Locate the cell with the specified text and output its [x, y] center coordinate. 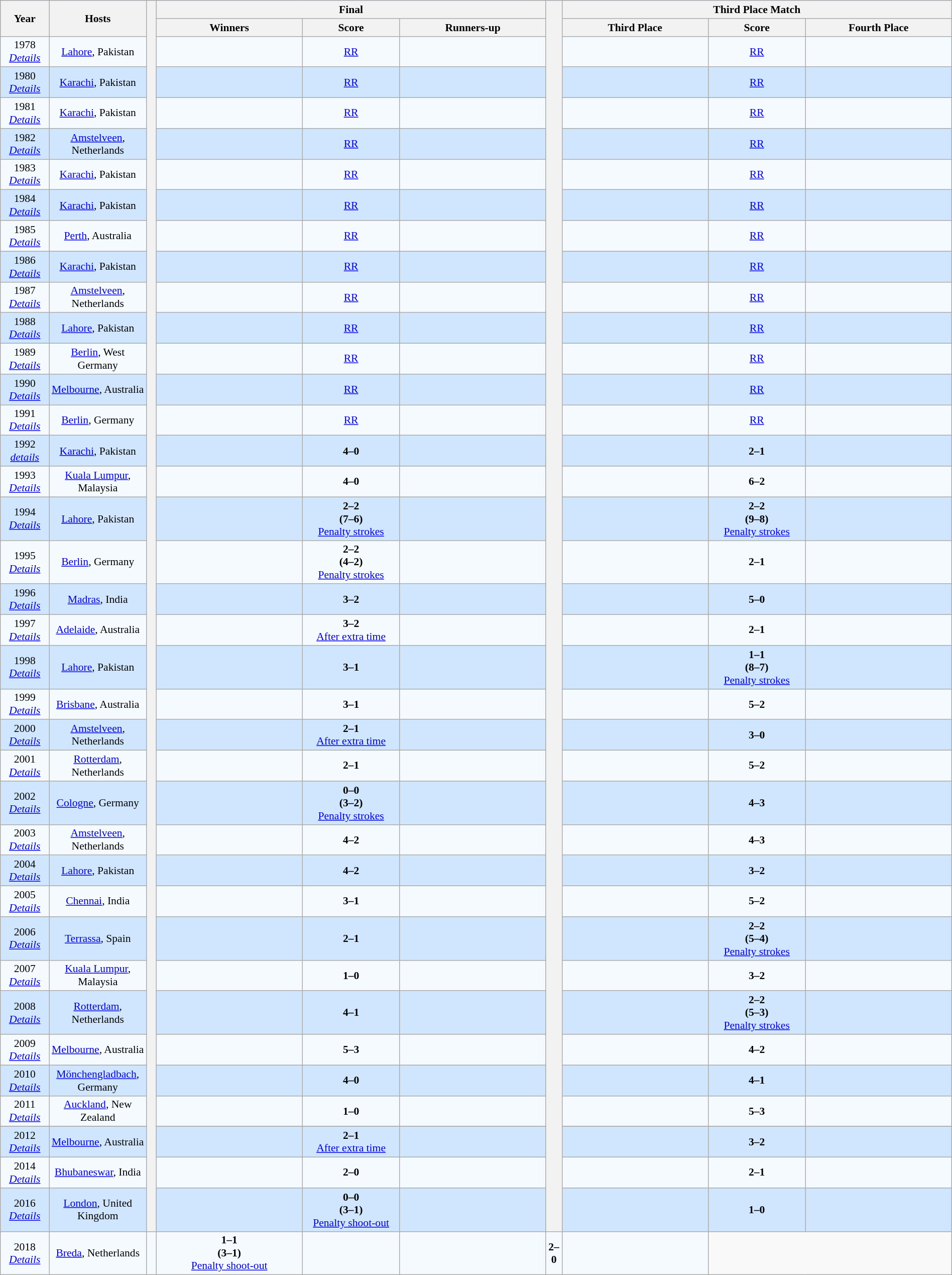
1981 Details [25, 114]
3–2 After extra time [351, 630]
2003 Details [25, 840]
Third Place Match [757, 10]
2008 Details [25, 1013]
1989 Details [25, 359]
Brisbane, Australia [98, 704]
2014 Details [25, 1173]
Cologne, Germany [98, 803]
2–1 After extra time [351, 735]
1988 Details [25, 329]
2002 Details [25, 803]
Bhubaneswar, India [98, 1173]
1985 Details [25, 236]
2–1After extra time [351, 1142]
Adelaide, Australia [98, 630]
1990 Details [25, 390]
1983 Details [25, 175]
6–2 [757, 481]
Auckland, New Zealand [98, 1111]
Perth, Australia [98, 236]
2001 Details [25, 766]
2–2 (7–6) Penalty strokes [351, 518]
Year [25, 18]
1991 Details [25, 420]
2004 Details [25, 871]
3–0 [757, 735]
2–2 (9–8) Penalty strokes [757, 518]
1–1 (8–7) Penalty strokes [757, 667]
2007 Details [25, 976]
1996 Details [25, 600]
Runners-up [473, 28]
Chennai, India [98, 901]
Madras, India [98, 600]
Breda, Netherlands [98, 1253]
2000 Details [25, 735]
Berlin, West Germany [98, 359]
2010 Details [25, 1080]
1995 Details [25, 563]
Fourth Place [879, 28]
1999 Details [25, 704]
1986 Details [25, 266]
Final [351, 10]
0–0 (3–2) Penalty strokes [351, 803]
Hosts [98, 18]
5–0 [757, 600]
1982 Details [25, 144]
1993 Details [25, 481]
1998 Details [25, 667]
1994 Details [25, 518]
London, United Kingdom [98, 1210]
Third Place [635, 28]
1992 details [25, 451]
2–2 (5–3) Penalty strokes [757, 1013]
2016 Details [25, 1210]
2009 Details [25, 1050]
2–2 (4–2) Penalty strokes [351, 563]
Terrassa, Spain [98, 938]
1978 Details [25, 51]
2018 Details [25, 1253]
2012 Details [25, 1142]
2006 Details [25, 938]
2005 Details [25, 901]
1980 Details [25, 82]
1987 Details [25, 297]
2–2 (5–4) Penalty strokes [757, 938]
0–0 (3–1) Penalty shoot-out [351, 1210]
Mönchengladbach, Germany [98, 1080]
Winners [229, 28]
1–1 (3–1) Penalty shoot-out [229, 1253]
1984 Details [25, 205]
1997 Details [25, 630]
2011 Details [25, 1111]
